Find where the given text appears and provide that cell's center as [X, Y] coordinate. 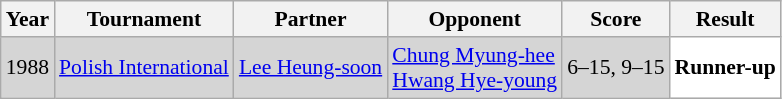
Score [616, 19]
Lee Heung-soon [310, 68]
Polish International [144, 68]
Runner-up [724, 68]
Tournament [144, 19]
Year [28, 19]
Chung Myung-hee Hwang Hye-young [474, 68]
6–15, 9–15 [616, 68]
1988 [28, 68]
Partner [310, 19]
Result [724, 19]
Opponent [474, 19]
